Extract the [x, y] coordinate from the center of the cell holding the provided text.  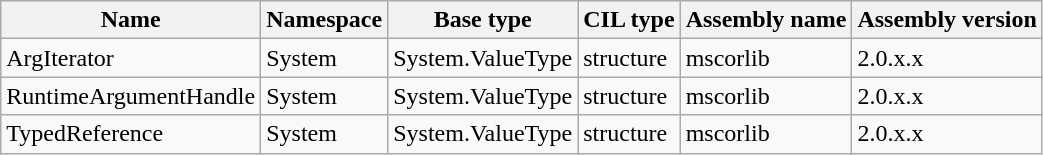
CIL type [629, 20]
Assembly name [766, 20]
TypedReference [131, 134]
Assembly version [947, 20]
ArgIterator [131, 58]
Base type [483, 20]
Name [131, 20]
RuntimeArgumentHandle [131, 96]
Namespace [324, 20]
